Return (X, Y) of the center of cell containing provided text 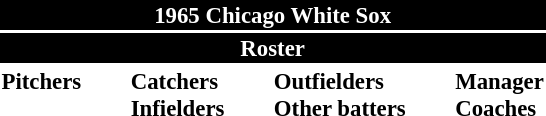
Roster (272, 48)
1965 Chicago White Sox (272, 15)
